Search for the cell housing the specified text and yield its [x, y] center coordinate. 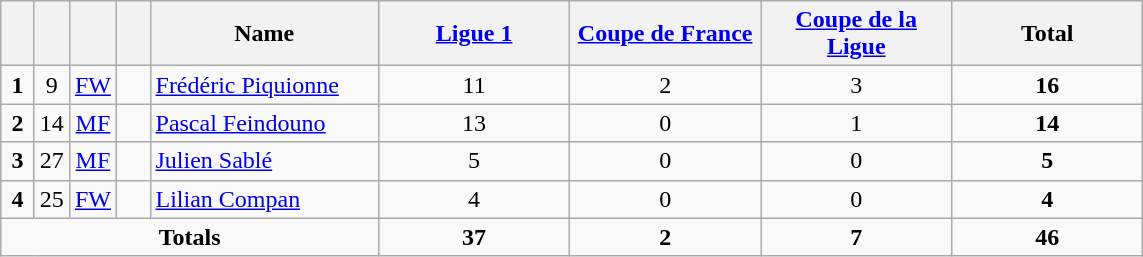
9 [52, 85]
Ligue 1 [474, 34]
Julien Sablé [264, 161]
7 [856, 237]
Total [1048, 34]
Pascal Feindouno [264, 123]
Frédéric Piquionne [264, 85]
Coupe de France [666, 34]
13 [474, 123]
27 [52, 161]
Lilian Compan [264, 199]
Totals [190, 237]
25 [52, 199]
11 [474, 85]
46 [1048, 237]
Coupe de la Ligue [856, 34]
37 [474, 237]
Name [264, 34]
16 [1048, 85]
